Output the (X, Y) coordinate of the center of the cell containing the given text.  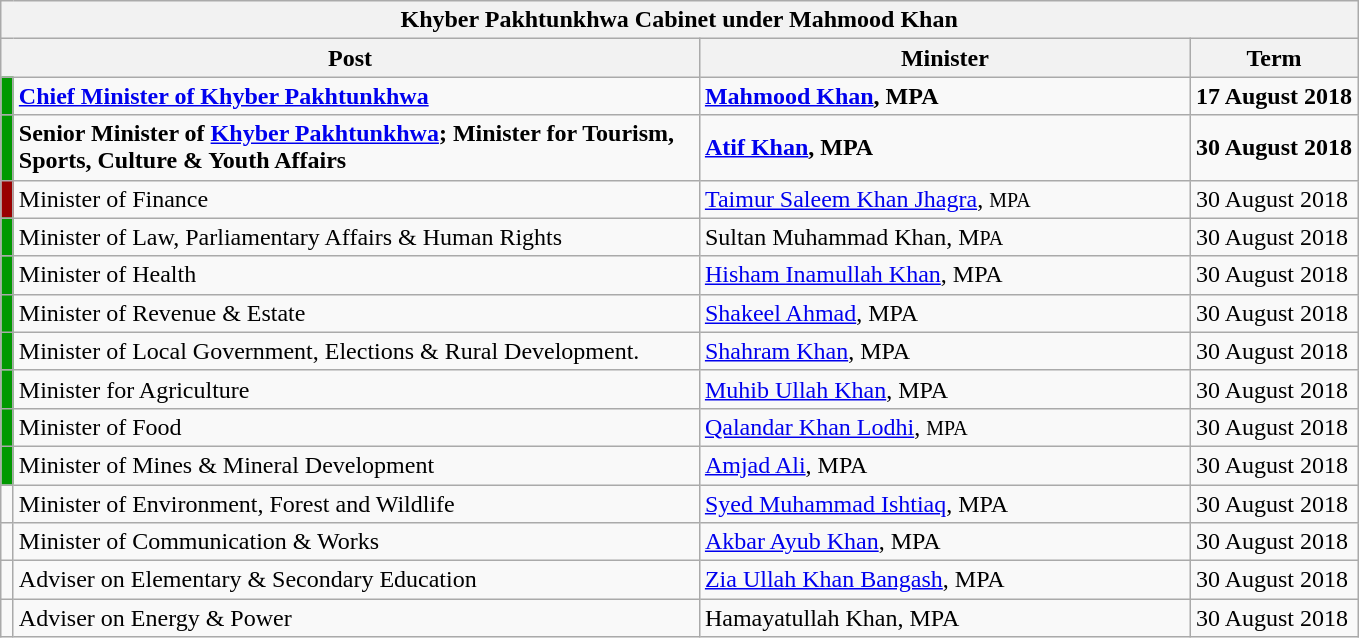
Post (350, 58)
Taimur Saleem Khan Jhagra, MPA (944, 199)
Chief Minister of Khyber Pakhtunkhwa (356, 96)
Adviser on Energy & Power (356, 618)
Minister of Food (356, 427)
Hisham Inamullah Khan, MPA (944, 275)
Khyber Pakhtunkhwa Cabinet under Mahmood Khan (680, 20)
Amjad Ali, MPA (944, 465)
Minister of Communication & Works (356, 542)
Minister of Revenue & Estate (356, 313)
Qalandar Khan Lodhi, MPA (944, 427)
Senior Minister of Khyber Pakhtunkhwa; Minister for Tourism, Sports, Culture & Youth Affairs (356, 148)
Adviser on Elementary & Secondary Education (356, 580)
Mahmood Khan, MPA (944, 96)
Minister (944, 58)
Hamayatullah Khan, MPA (944, 618)
Sultan Muhammad Khan, MPA (944, 237)
Minister of Local Government, Elections & Rural Development. (356, 351)
Minister for Agriculture (356, 389)
Atif Khan, MPA (944, 148)
Akbar Ayub Khan, MPA (944, 542)
Minister of Health (356, 275)
Minister of Environment, Forest and Wildlife (356, 503)
Zia Ullah Khan Bangash, MPA (944, 580)
Syed Muhammad Ishtiaq, MPA (944, 503)
Shakeel Ahmad, MPA (944, 313)
Term (1274, 58)
Shahram Khan, MPA (944, 351)
Muhib Ullah Khan, MPA (944, 389)
17 August 2018 (1274, 96)
Minister of Finance (356, 199)
Minister of Law, Parliamentary Affairs & Human Rights (356, 237)
Minister of Mines & Mineral Development (356, 465)
